Provide the [x, y] coordinate of the cell's center where the given text is located.  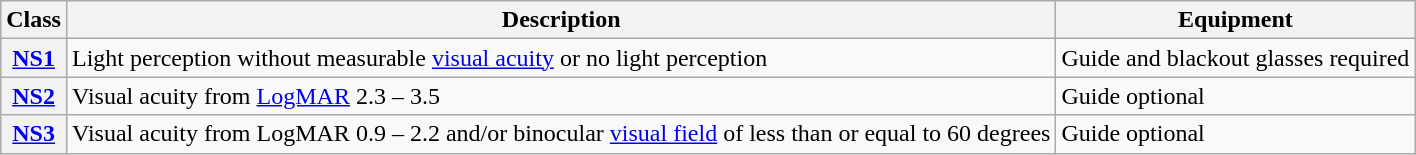
NS1 [34, 58]
Equipment [1236, 20]
Description [560, 20]
Class [34, 20]
NS3 [34, 134]
Guide and blackout glasses required [1236, 58]
Light perception without measurable visual acuity or no light perception [560, 58]
Visual acuity from LogMAR 0.9 – 2.2 and/or binocular visual field of less than or equal to 60 degrees [560, 134]
NS2 [34, 96]
Visual acuity from LogMAR 2.3 – 3.5 [560, 96]
